From the cell containing the given text, extract its center point as [X, Y] coordinate. 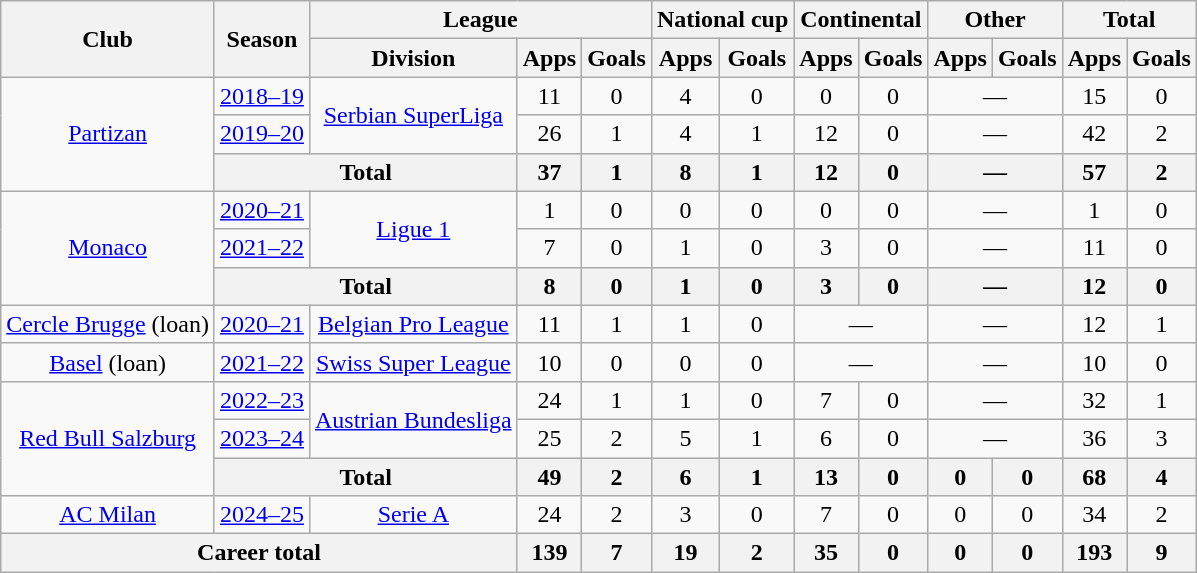
Season [262, 39]
Belgian Pro League [413, 324]
Division [413, 58]
193 [1094, 553]
National cup [722, 20]
36 [1094, 438]
37 [549, 172]
Monaco [108, 248]
Partizan [108, 134]
Cercle Brugge (loan) [108, 324]
49 [549, 477]
Swiss Super League [413, 362]
Red Bull Salzburg [108, 438]
34 [1094, 515]
Serie A [413, 515]
2019–20 [262, 134]
Austrian Bundesliga [413, 419]
Career total [259, 553]
35 [826, 553]
32 [1094, 400]
19 [685, 553]
26 [549, 134]
139 [549, 553]
Ligue 1 [413, 229]
Basel (loan) [108, 362]
25 [549, 438]
57 [1094, 172]
Club [108, 39]
15 [1094, 96]
AC Milan [108, 515]
68 [1094, 477]
2024–25 [262, 515]
2023–24 [262, 438]
13 [826, 477]
2022–23 [262, 400]
League [480, 20]
Serbian SuperLiga [413, 115]
Continental [861, 20]
9 [1162, 553]
5 [685, 438]
Other [995, 20]
42 [1094, 134]
2018–19 [262, 96]
